Search for the cell housing the specified text and yield its [X, Y] center coordinate. 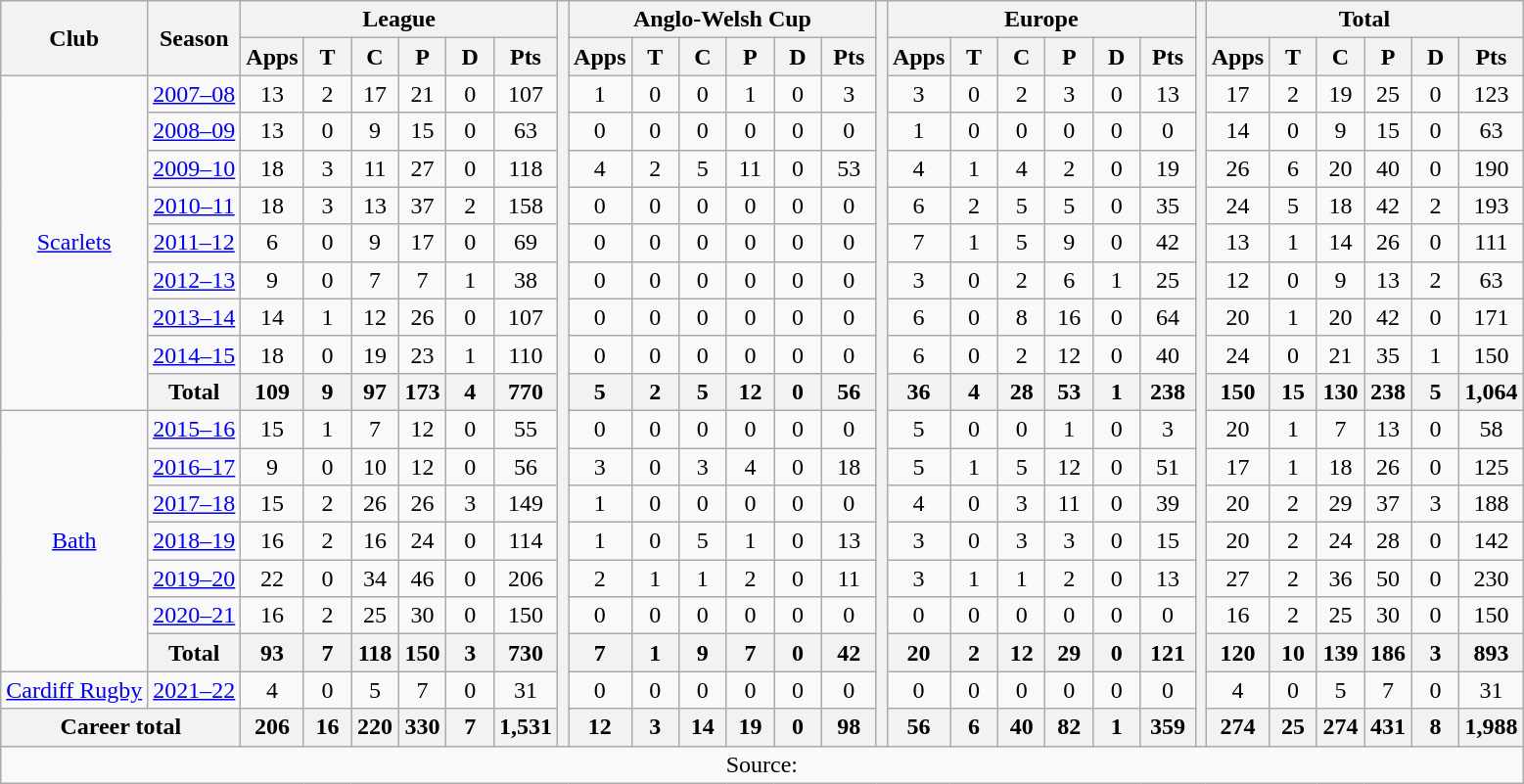
110 [525, 354]
431 [1388, 727]
51 [1168, 467]
193 [1492, 206]
Source: [762, 764]
82 [1069, 727]
38 [525, 280]
2007–08 [194, 94]
Bath [74, 540]
1,064 [1492, 392]
130 [1341, 392]
50 [1388, 578]
120 [1237, 653]
770 [525, 392]
Anglo-Welsh Cup [722, 20]
186 [1388, 653]
Career total [121, 727]
97 [376, 392]
93 [272, 653]
64 [1168, 317]
Scarlets [74, 243]
139 [1341, 653]
230 [1492, 578]
114 [525, 541]
2010–11 [194, 206]
34 [376, 578]
22 [272, 578]
220 [376, 727]
58 [1492, 429]
1,531 [525, 727]
2020–21 [194, 616]
171 [1492, 317]
39 [1168, 504]
158 [525, 206]
2019–20 [194, 578]
23 [423, 354]
2021–22 [194, 690]
149 [525, 504]
46 [423, 578]
330 [423, 727]
188 [1492, 504]
98 [849, 727]
2011–12 [194, 243]
2008–09 [194, 131]
123 [1492, 94]
69 [525, 243]
2014–15 [194, 354]
2017–18 [194, 504]
125 [1492, 467]
190 [1492, 168]
2009–10 [194, 168]
2016–17 [194, 467]
359 [1168, 727]
893 [1492, 653]
2015–16 [194, 429]
730 [525, 653]
55 [525, 429]
Club [74, 38]
Cardiff Rugby [74, 690]
2013–14 [194, 317]
121 [1168, 653]
2012–13 [194, 280]
109 [272, 392]
Europe [1041, 20]
111 [1492, 243]
2018–19 [194, 541]
1,988 [1492, 727]
142 [1492, 541]
Season [194, 38]
173 [423, 392]
League [399, 20]
